Locate the cell with the specified text and output its (x, y) center coordinate. 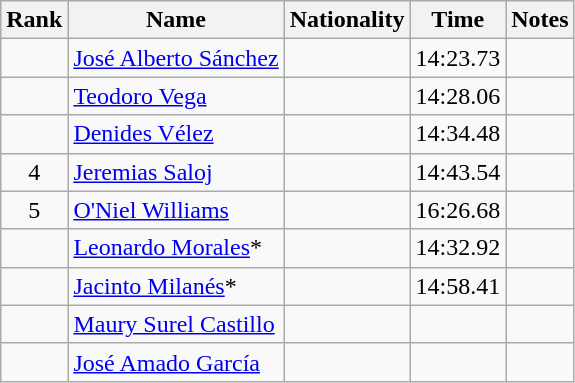
4 (34, 172)
14:23.73 (458, 58)
Time (458, 20)
14:28.06 (458, 96)
14:32.92 (458, 248)
José Alberto Sánchez (176, 58)
Teodoro Vega (176, 96)
14:58.41 (458, 286)
Denides Vélez (176, 134)
Rank (34, 20)
16:26.68 (458, 210)
Notes (540, 20)
Maury Surel Castillo (176, 324)
Jeremias Saloj (176, 172)
5 (34, 210)
14:43.54 (458, 172)
O'Niel Williams (176, 210)
José Amado García (176, 362)
14:34.48 (458, 134)
Jacinto Milanés* (176, 286)
Leonardo Morales* (176, 248)
Nationality (347, 20)
Name (176, 20)
